Determine the (x, y) coordinate at the center of the cell enclosing the given text.  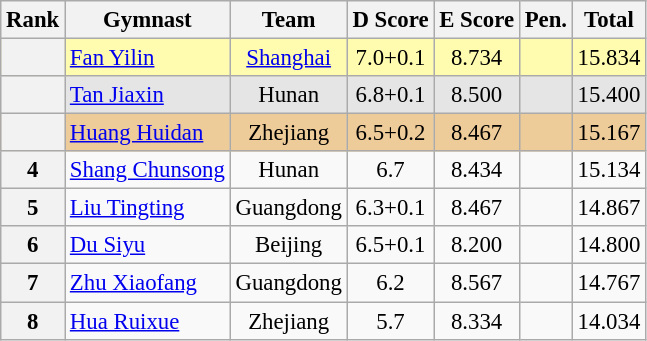
6.5+0.2 (390, 133)
Beijing (288, 245)
Huang Huidan (148, 133)
6.3+0.1 (390, 208)
Pen. (546, 20)
E Score (476, 20)
7 (33, 283)
Gymnast (148, 20)
15.134 (608, 170)
6.2 (390, 283)
14.767 (608, 283)
14.867 (608, 208)
Liu Tingting (148, 208)
Rank (33, 20)
8 (33, 321)
8.334 (476, 321)
D Score (390, 20)
Shanghai (288, 58)
6 (33, 245)
8.567 (476, 283)
14.800 (608, 245)
15.167 (608, 133)
8.734 (476, 58)
8.200 (476, 245)
7.0+0.1 (390, 58)
Tan Jiaxin (148, 95)
Zhu Xiaofang (148, 283)
8.500 (476, 95)
Shang Chunsong (148, 170)
6.5+0.1 (390, 245)
Team (288, 20)
Fan Yilin (148, 58)
14.034 (608, 321)
Du Siyu (148, 245)
Total (608, 20)
8.434 (476, 170)
5 (33, 208)
15.400 (608, 95)
6.7 (390, 170)
4 (33, 170)
Hua Ruixue (148, 321)
6.8+0.1 (390, 95)
5.7 (390, 321)
15.834 (608, 58)
